From the cell containing the given text, extract its center point as (x, y) coordinate. 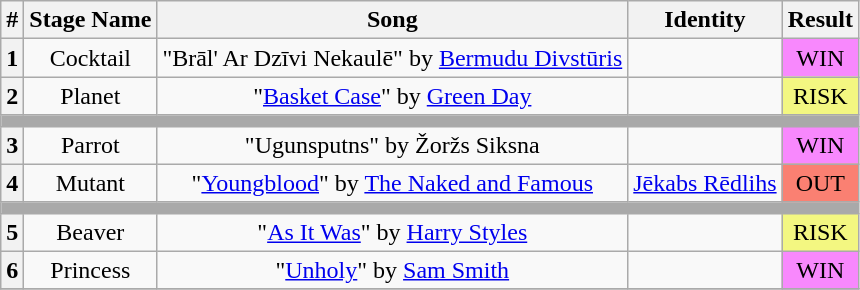
Song (392, 20)
4 (12, 183)
"Youngblood" by The Naked and Famous (392, 183)
Stage Name (90, 20)
Mutant (90, 183)
Parrot (90, 145)
6 (12, 270)
Princess (90, 270)
Planet (90, 96)
3 (12, 145)
"As It Was" by Harry Styles (392, 232)
Cocktail (90, 58)
5 (12, 232)
Jēkabs Rēdlihs (705, 183)
Result (820, 20)
OUT (820, 183)
"Basket Case" by Green Day (392, 96)
2 (12, 96)
Beaver (90, 232)
"Unholy" by Sam Smith (392, 270)
Identity (705, 20)
# (12, 20)
"Ugunsputns" by Žoržs Siksna (392, 145)
1 (12, 58)
"Brāl' Ar Dzīvi Nekaulē" by Bermudu Divstūris (392, 58)
